Scan for the cell matching the given text and deliver its [x, y] coordinate at center. 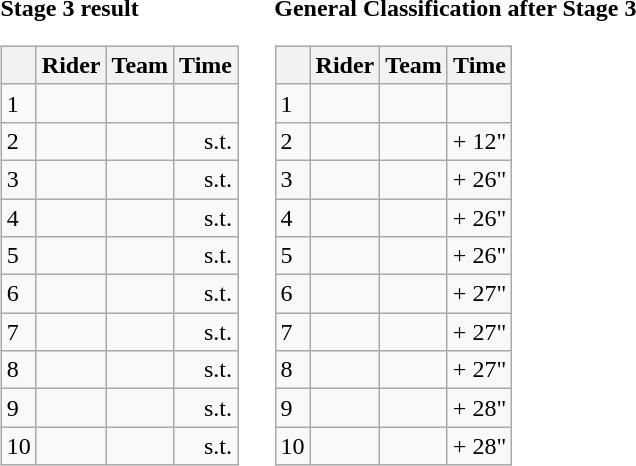
+ 12" [479, 141]
